For the text-containing cell, return its midpoint in (x, y) coordinate format. 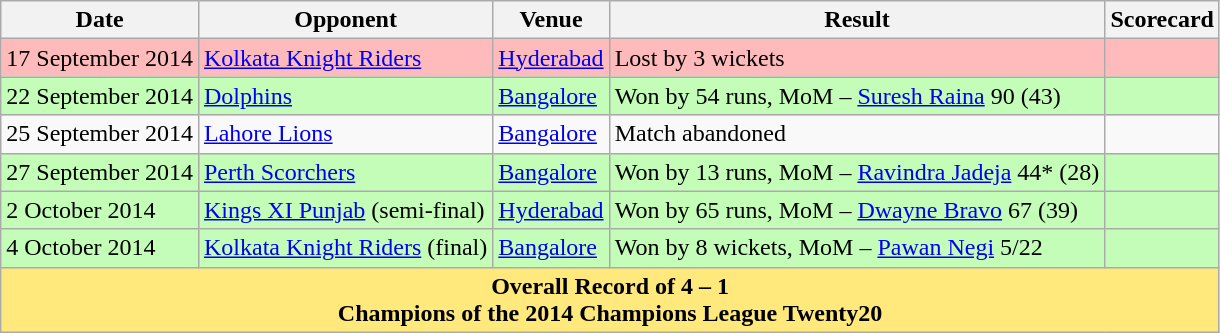
Kolkata Knight Riders (final) (345, 248)
Perth Scorchers (345, 172)
22 September 2014 (100, 96)
Date (100, 20)
Overall Record of 4 – 1Champions of the 2014 Champions League Twenty20 (610, 300)
25 September 2014 (100, 134)
Lost by 3 wickets (857, 58)
17 September 2014 (100, 58)
Scorecard (1162, 20)
2 October 2014 (100, 210)
Won by 54 runs, MoM – Suresh Raina 90 (43) (857, 96)
Won by 13 runs, MoM – Ravindra Jadeja 44* (28) (857, 172)
Won by 8 wickets, MoM – Pawan Negi 5/22 (857, 248)
4 October 2014 (100, 248)
Lahore Lions (345, 134)
Opponent (345, 20)
Result (857, 20)
Venue (551, 20)
27 September 2014 (100, 172)
Match abandoned (857, 134)
Kolkata Knight Riders (345, 58)
Dolphins (345, 96)
Kings XI Punjab (semi-final) (345, 210)
Won by 65 runs, MoM – Dwayne Bravo 67 (39) (857, 210)
